Locate the cell with the specified text and output its (X, Y) center coordinate. 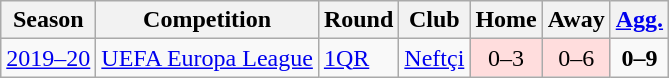
Season (48, 20)
2019–20 (48, 58)
0–9 (639, 58)
Neftçi (434, 58)
0–3 (506, 58)
Round (358, 20)
Away (576, 20)
Home (506, 20)
UEFA Europa League (208, 58)
0–6 (576, 58)
Agg. (639, 20)
Club (434, 20)
Competition (208, 20)
1QR (358, 58)
